Detect which cell encompasses the target text, then output its (X, Y) center coordinate. 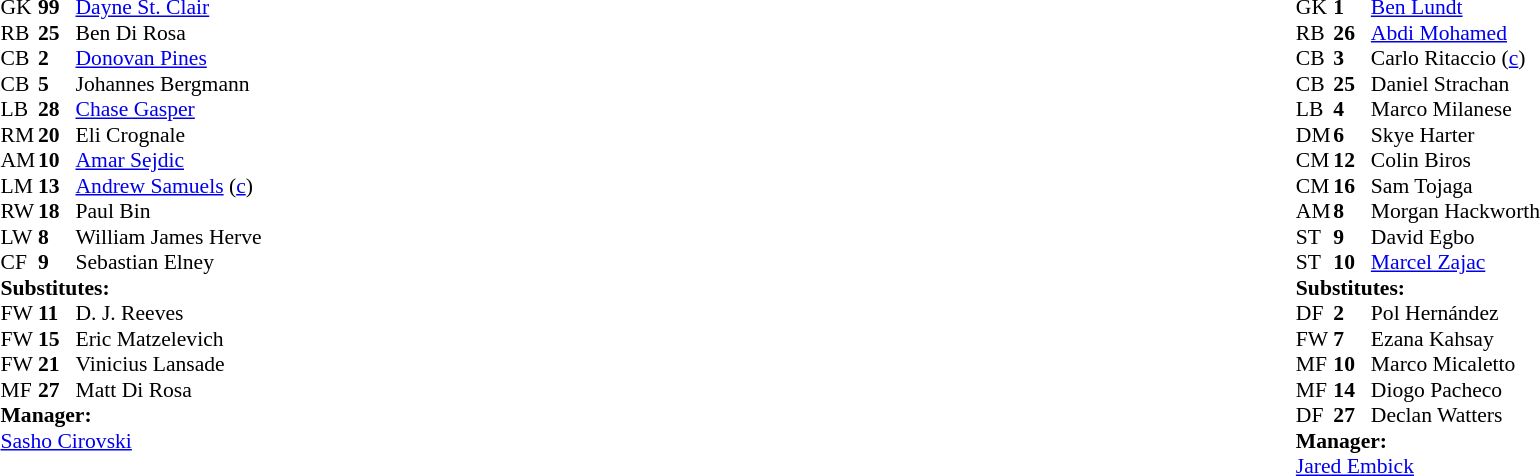
William James Herve (169, 237)
Marco Milanese (1456, 109)
Sebastian Elney (169, 263)
12 (1352, 161)
RW (19, 211)
Andrew Samuels (c) (169, 186)
David Egbo (1456, 237)
Chase Gasper (169, 109)
Ben Di Rosa (169, 33)
Colin Biros (1456, 161)
Eric Matzelevich (169, 339)
Pol Hernández (1456, 313)
Vinicius Lansade (169, 365)
Sasho Cirovski (130, 441)
18 (57, 211)
RM (19, 135)
16 (1352, 186)
5 (57, 84)
Eli Crognale (169, 135)
Amar Sejdic (169, 161)
D. J. Reeves (169, 313)
LW (19, 237)
Ezana Kahsay (1456, 339)
20 (57, 135)
Declan Watters (1456, 415)
CF (19, 263)
11 (57, 313)
6 (1352, 135)
Morgan Hackworth (1456, 211)
DM (1315, 135)
Matt Di Rosa (169, 390)
Carlo Ritaccio (c) (1456, 59)
7 (1352, 339)
21 (57, 365)
Skye Harter (1456, 135)
13 (57, 186)
Abdi Mohamed (1456, 33)
14 (1352, 390)
26 (1352, 33)
Sam Tojaga (1456, 186)
28 (57, 109)
Paul Bin (169, 211)
Marcel Zajac (1456, 263)
Marco Micaletto (1456, 365)
Daniel Strachan (1456, 84)
Diogo Pacheco (1456, 390)
LM (19, 186)
Donovan Pines (169, 59)
4 (1352, 109)
3 (1352, 59)
Johannes Bergmann (169, 84)
15 (57, 339)
